Detect which cell encompasses the target text, then output its (X, Y) center coordinate. 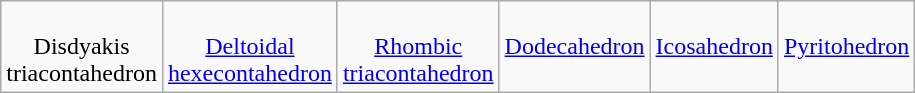
Deltoidalhexecontahedron (250, 47)
Disdyakistriacontahedron (82, 47)
Pyritohedron (846, 47)
Dodecahedron (574, 47)
Rhombictriacontahedron (418, 47)
Icosahedron (714, 47)
